Capture the cell that displays the provided text and extract its [x, y] central coordinate. 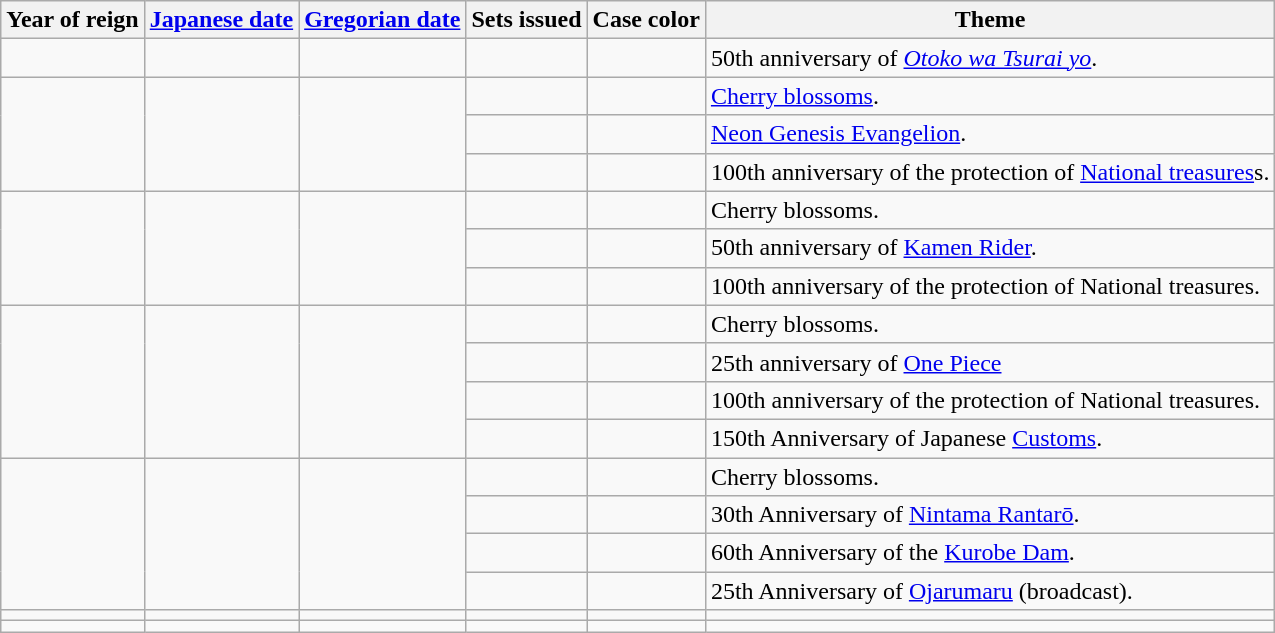
Case color [646, 20]
25th Anniversary of Ojarumaru (broadcast). [990, 591]
150th Anniversary of Japanese Customs. [990, 438]
Year of reign [72, 20]
Japanese date [221, 20]
Sets issued [526, 20]
Neon Genesis Evangelion. [990, 134]
Gregorian date [382, 20]
60th Anniversary of the Kurobe Dam. [990, 553]
30th Anniversary of Nintama Rantarō. [990, 515]
50th anniversary of Otoko wa Tsurai yo. [990, 58]
25th anniversary of One Piece [990, 362]
100th anniversary of the protection of National treasuress. [990, 172]
Theme [990, 20]
50th anniversary of Kamen Rider. [990, 248]
